Provide the (x, y) coordinate of the cell's center where the given text is located.  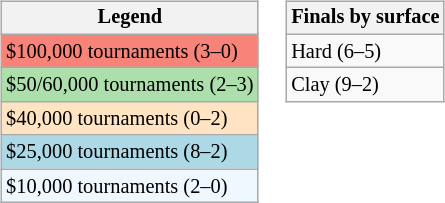
$100,000 tournaments (3–0) (130, 51)
Clay (9–2) (365, 85)
Finals by surface (365, 18)
$50/60,000 tournaments (2–3) (130, 85)
$10,000 tournaments (2–0) (130, 186)
$25,000 tournaments (8–2) (130, 152)
Hard (6–5) (365, 51)
$40,000 tournaments (0–2) (130, 119)
Legend (130, 18)
